Return (x, y) of the center of cell containing provided text 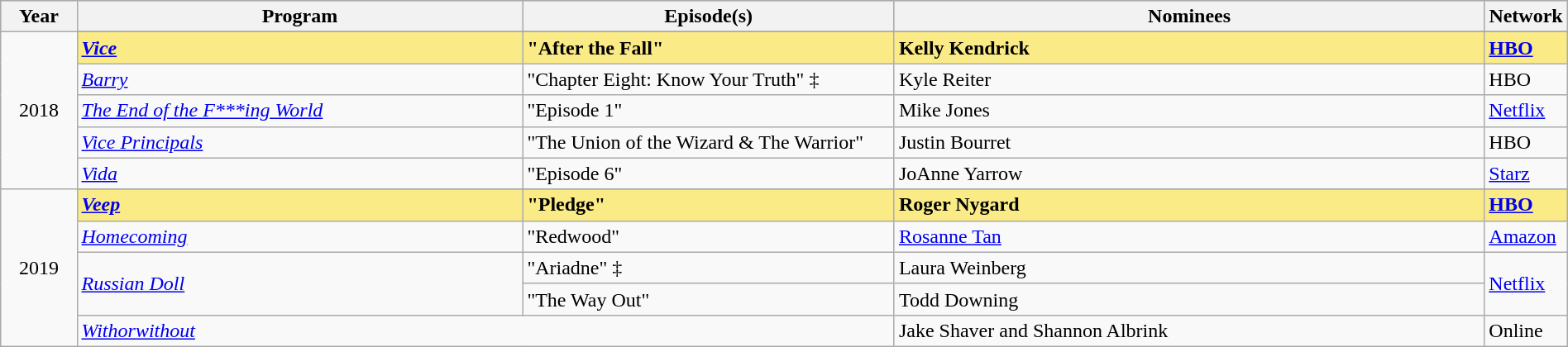
Amazon (1526, 236)
Kyle Reiter (1189, 79)
Kelly Kendrick (1189, 48)
2019 (39, 268)
Vice (299, 48)
Roger Nygard (1189, 205)
"The Union of the Wizard & The Warrior" (709, 142)
"Pledge" (709, 205)
Mike Jones (1189, 111)
Veep (299, 205)
Todd Downing (1189, 299)
"Ariadne" ‡ (709, 268)
"Episode 1" (709, 111)
Network (1526, 17)
"Chapter Eight: Know Your Truth" ‡ (709, 79)
"The Way Out" (709, 299)
Online (1526, 330)
"Episode 6" (709, 173)
Program (299, 17)
Barry (299, 79)
2018 (39, 111)
JoAnne Yarrow (1189, 173)
Homecoming (299, 236)
Withorwithout (485, 330)
Rosanne Tan (1189, 236)
Russian Doll (299, 283)
Episode(s) (709, 17)
Starz (1526, 173)
"After the Fall" (709, 48)
Year (39, 17)
Justin Bourret (1189, 142)
Laura Weinberg (1189, 268)
Vida (299, 173)
Jake Shaver and Shannon Albrink (1189, 330)
Vice Principals (299, 142)
"Redwood" (709, 236)
Nominees (1189, 17)
The End of the F***ing World (299, 111)
